Determine the (x, y) coordinate at the center of the cell enclosing the given text.  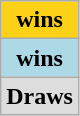
Draws (40, 96)
